Output the [x, y] coordinate of the center of the cell containing the given text.  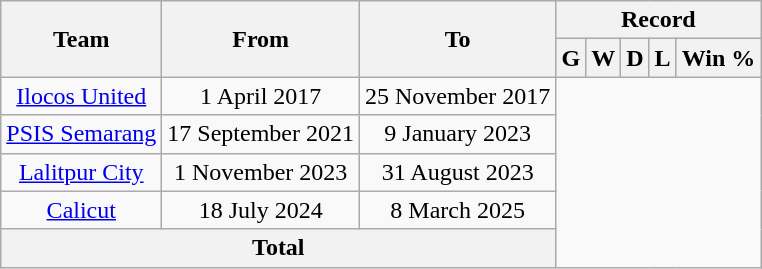
W [604, 58]
Team [82, 39]
Calicut [82, 210]
To [458, 39]
17 September 2021 [261, 134]
18 July 2024 [261, 210]
Lalitpur City [82, 172]
Total [278, 248]
Ilocos United [82, 96]
Record [658, 20]
31 August 2023 [458, 172]
8 March 2025 [458, 210]
G [571, 58]
PSIS Semarang [82, 134]
1 April 2017 [261, 96]
From [261, 39]
Win % [718, 58]
9 January 2023 [458, 134]
L [662, 58]
1 November 2023 [261, 172]
25 November 2017 [458, 96]
D [635, 58]
